Find where the given text appears and provide that cell's center as (x, y) coordinate. 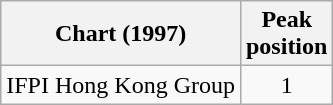
IFPI Hong Kong Group (121, 85)
Peakposition (286, 34)
Chart (1997) (121, 34)
1 (286, 85)
